Extract the (x, y) coordinate from the center of the cell holding the provided text.  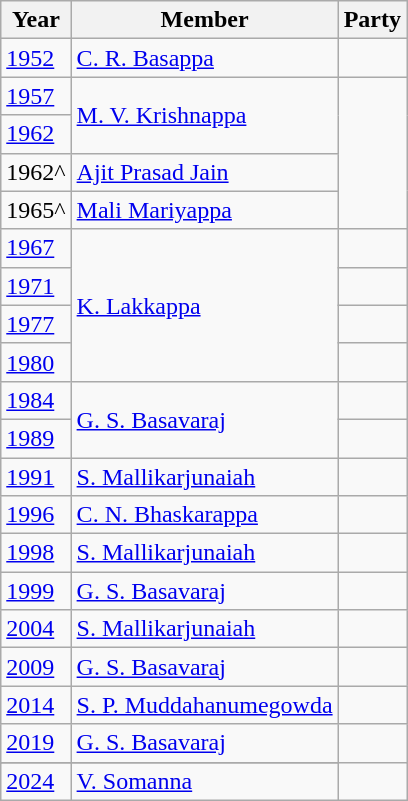
S. P. Muddahanumegowda (204, 705)
1984 (36, 400)
M. V. Krishnappa (204, 115)
1996 (36, 515)
1977 (36, 324)
1965^ (36, 210)
1991 (36, 477)
1971 (36, 286)
1952 (36, 58)
2004 (36, 629)
V. Somanna (204, 781)
2009 (36, 667)
2014 (36, 705)
C. N. Bhaskarappa (204, 515)
2024 (36, 781)
1998 (36, 553)
Ajit Prasad Jain (204, 172)
K. Lakkappa (204, 305)
2019 (36, 743)
Mali Mariyappa (204, 210)
1962 (36, 134)
1989 (36, 438)
1967 (36, 248)
1962^ (36, 172)
1980 (36, 362)
1999 (36, 591)
Year (36, 20)
1957 (36, 96)
C. R. Basappa (204, 58)
Member (204, 20)
Party (372, 20)
